From the cell containing the given text, extract its center point as (X, Y) coordinate. 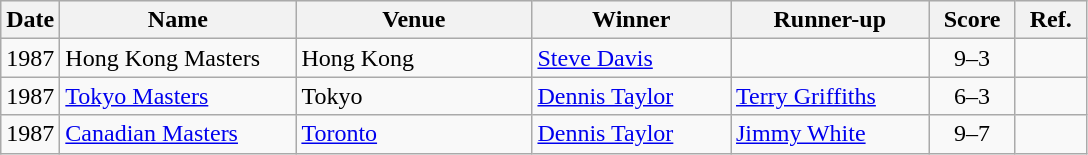
Name (178, 20)
Hong Kong (414, 58)
Tokyo Masters (178, 96)
6–3 (972, 96)
Ref. (1050, 20)
Terry Griffiths (830, 96)
9–3 (972, 58)
Venue (414, 20)
Steve Davis (632, 58)
Date (30, 20)
Canadian Masters (178, 134)
Toronto (414, 134)
Hong Kong Masters (178, 58)
Winner (632, 20)
Score (972, 20)
Jimmy White (830, 134)
Runner-up (830, 20)
Tokyo (414, 96)
9–7 (972, 134)
